Return [x, y] of the center of cell containing provided text 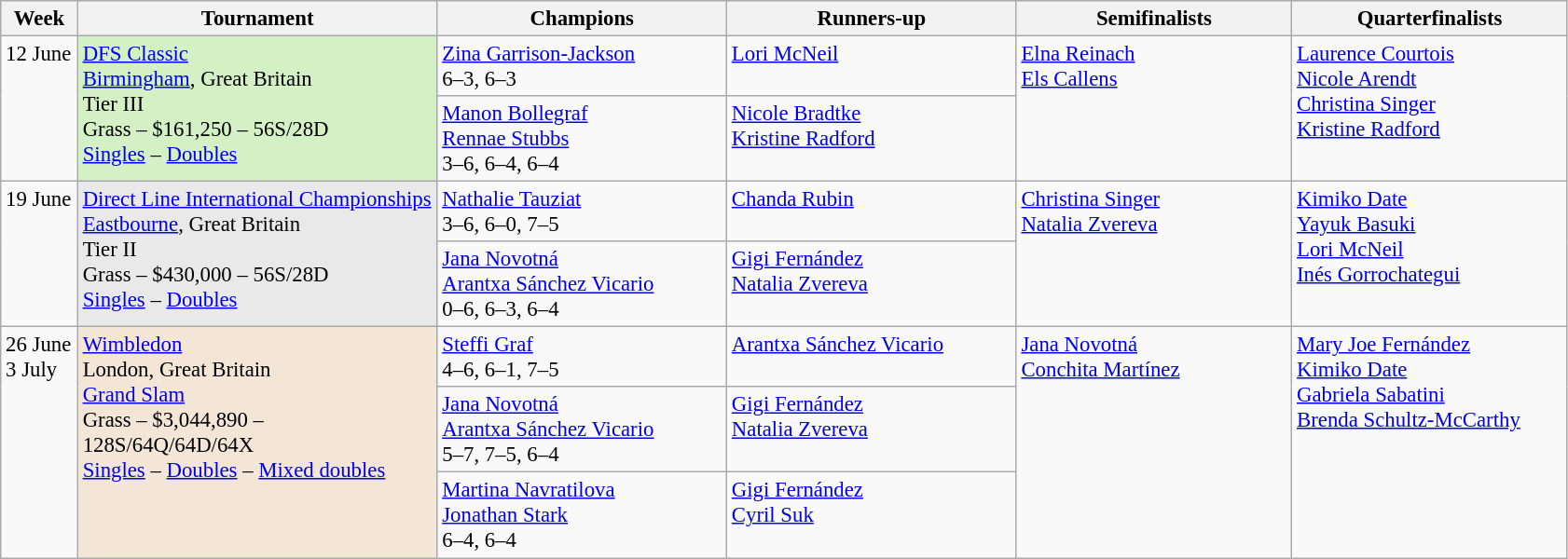
Christina Singer Natalia Zvereva [1154, 254]
Manon Bollegraf Rennae Stubbs 3–6, 6–4, 6–4 [582, 139]
12 June [39, 109]
Semifinalists [1154, 19]
Jana Novotná Conchita Martínez [1154, 443]
Nicole Bradtke Kristine Radford [873, 139]
Chanda Rubin [873, 212]
Jana Novotná Arantxa Sánchez Vicario 0–6, 6–3, 6–4 [582, 284]
Quarterfinalists [1430, 19]
Zina Garrison-Jackson6–3, 6–3 [582, 67]
Laurence Courtois Nicole Arendt Christina Singer Kristine Radford [1430, 109]
Steffi Graf4–6, 6–1, 7–5 [582, 358]
Gigi Fernández Cyril Suk [873, 515]
19 June [39, 254]
Kimiko Date Yayuk Basuki Lori McNeil Inés Gorrochategui [1430, 254]
Jana Novotná Arantxa Sánchez Vicario 5–7, 7–5, 6–4 [582, 430]
Elna Reinach Els Callens [1154, 109]
Champions [582, 19]
DFS Classic Birmingham, Great Britain Tier III Grass – $161,250 – 56S/28D Singles – Doubles [257, 109]
Tournament [257, 19]
Direct Line International Championships Eastbourne, Great Britain Tier II Grass – $430,000 – 56S/28D Singles – Doubles [257, 254]
26 June3 July [39, 443]
Martina Navratilova Jonathan Stark 6–4, 6–4 [582, 515]
Runners-up [873, 19]
Nathalie Tauziat3–6, 6–0, 7–5 [582, 212]
Mary Joe Fernández Kimiko Date Gabriela Sabatini Brenda Schultz-McCarthy [1430, 443]
Arantxa Sánchez Vicario [873, 358]
Week [39, 19]
Lori McNeil [873, 67]
Wimbledon London, Great Britain Grand Slam Grass – $3,044,890 – 128S/64Q/64D/64X Singles – Doubles – Mixed doubles [257, 443]
